Scan for the cell matching the given text and deliver its (X, Y) coordinate at center. 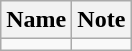
Note (102, 20)
Name (36, 20)
